From the cell containing the given text, extract its center point as [x, y] coordinate. 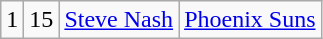
Phoenix Suns [250, 20]
Steve Nash [119, 20]
15 [42, 20]
1 [12, 20]
